Output the (x, y) coordinate of the center of the cell containing the given text.  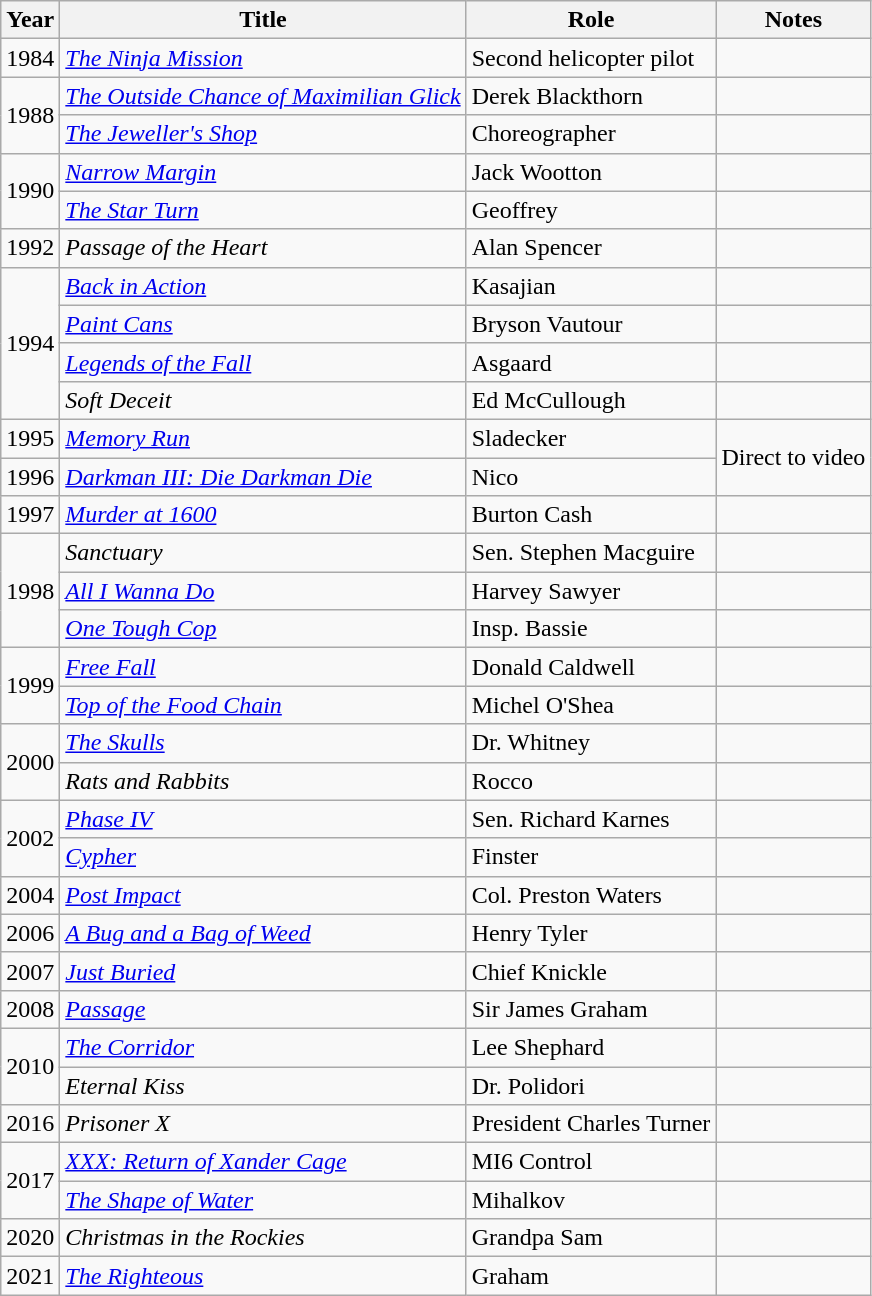
Michel O'Shea (591, 705)
Sen. Stephen Macguire (591, 553)
Dr. Whitney (591, 743)
MI6 Control (591, 1162)
1994 (30, 343)
2017 (30, 1181)
Kasajian (591, 286)
2020 (30, 1238)
The Jeweller's Shop (263, 134)
2000 (30, 762)
Notes (794, 20)
2016 (30, 1124)
Sir James Graham (591, 1009)
Passage (263, 1009)
Bryson Vautour (591, 324)
XXX: Return of Xander Cage (263, 1162)
Legends of the Fall (263, 362)
Burton Cash (591, 515)
The Outside Chance of Maximilian Glick (263, 96)
Choreographer (591, 134)
2010 (30, 1066)
1997 (30, 515)
Top of the Food Chain (263, 705)
Passage of the Heart (263, 248)
The Righteous (263, 1276)
1984 (30, 58)
1990 (30, 191)
Murder at 1600 (263, 515)
The Ninja Mission (263, 58)
The Shape of Water (263, 1200)
Title (263, 20)
Derek Blackthorn (591, 96)
2002 (30, 838)
Free Fall (263, 667)
Just Buried (263, 971)
Jack Wootton (591, 172)
Sen. Richard Karnes (591, 819)
2007 (30, 971)
Col. Preston Waters (591, 895)
Lee Shephard (591, 1047)
Soft Deceit (263, 400)
Henry Tyler (591, 933)
Back in Action (263, 286)
Graham (591, 1276)
Post Impact (263, 895)
Chief Knickle (591, 971)
A Bug and a Bag of Weed (263, 933)
Alan Spencer (591, 248)
Grandpa Sam (591, 1238)
Dr. Polidori (591, 1085)
2008 (30, 1009)
2021 (30, 1276)
Role (591, 20)
2004 (30, 895)
Harvey Sawyer (591, 591)
Mihalkov (591, 1200)
Darkman III: Die Darkman Die (263, 477)
Nico (591, 477)
President Charles Turner (591, 1124)
Phase IV (263, 819)
Donald Caldwell (591, 667)
All I Wanna Do (263, 591)
Asgaard (591, 362)
Year (30, 20)
Ed McCullough (591, 400)
Paint Cans (263, 324)
Rocco (591, 781)
1999 (30, 686)
1998 (30, 591)
Geoffrey (591, 210)
Insp. Bassie (591, 629)
One Tough Cop (263, 629)
1996 (30, 477)
Memory Run (263, 438)
Rats and Rabbits (263, 781)
The Corridor (263, 1047)
The Skulls (263, 743)
The Star Turn (263, 210)
Finster (591, 857)
Second helicopter pilot (591, 58)
Direct to video (794, 457)
Prisoner X (263, 1124)
Cypher (263, 857)
1992 (30, 248)
Sladecker (591, 438)
Sanctuary (263, 553)
Christmas in the Rockies (263, 1238)
1988 (30, 115)
Narrow Margin (263, 172)
Eternal Kiss (263, 1085)
1995 (30, 438)
2006 (30, 933)
